From the cell containing the given text, extract its center point as (x, y) coordinate. 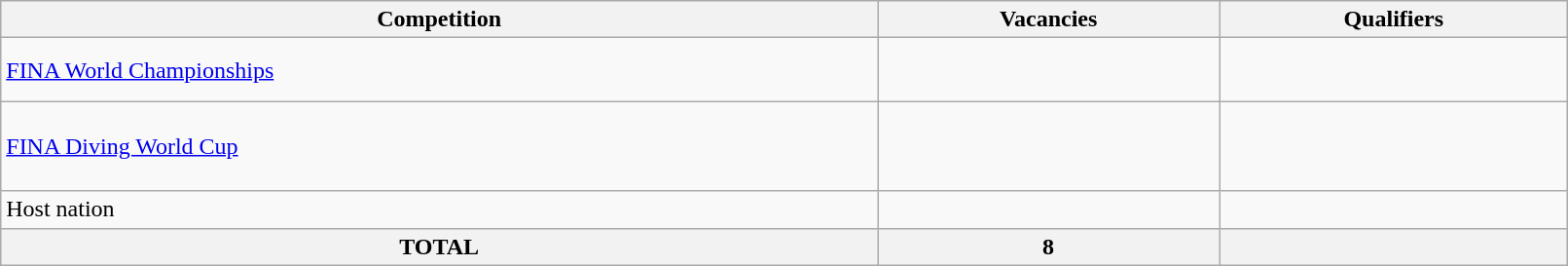
Vacancies (1049, 19)
TOTAL (440, 247)
Host nation (440, 209)
FINA Diving World Cup (440, 146)
Qualifiers (1394, 19)
Competition (440, 19)
FINA World Championships (440, 70)
8 (1049, 247)
